Identify which cell holds the provided text, then report its [x, y] central coordinate. 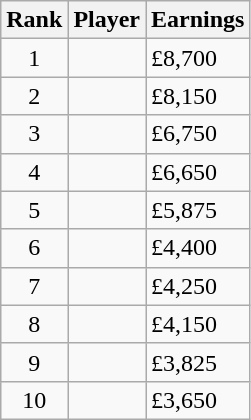
9 [34, 362]
3 [34, 134]
1 [34, 58]
Player [107, 20]
£5,875 [198, 210]
7 [34, 286]
2 [34, 96]
£6,650 [198, 172]
Rank [34, 20]
£3,825 [198, 362]
£3,650 [198, 400]
£4,150 [198, 324]
10 [34, 400]
6 [34, 248]
5 [34, 210]
£4,400 [198, 248]
Earnings [198, 20]
£6,750 [198, 134]
4 [34, 172]
£8,700 [198, 58]
8 [34, 324]
£8,150 [198, 96]
£4,250 [198, 286]
